Scan for the cell matching the given text and deliver its (x, y) coordinate at center. 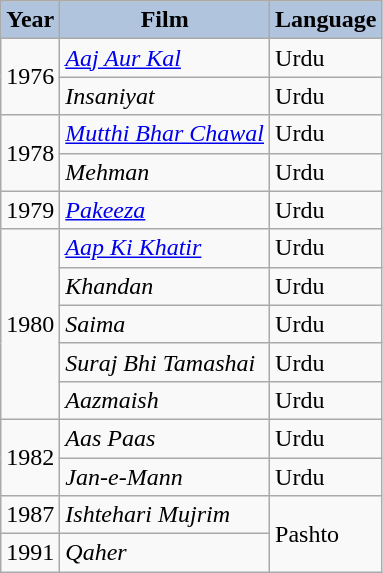
1976 (30, 77)
Language (326, 20)
1979 (30, 210)
Mehman (165, 172)
Aas Paas (165, 438)
Insaniyat (165, 96)
1987 (30, 515)
Film (165, 20)
1980 (30, 324)
Aap Ki Khatir (165, 248)
Khandan (165, 286)
Suraj Bhi Tamashai (165, 362)
1991 (30, 553)
Ishtehari Mujrim (165, 515)
1978 (30, 153)
Saima (165, 324)
Aaj Aur Kal (165, 58)
Jan-e-Mann (165, 477)
Year (30, 20)
Pakeeza (165, 210)
Aazmaish (165, 400)
Pashto (326, 534)
Mutthi Bhar Chawal (165, 134)
Qaher (165, 553)
1982 (30, 457)
